Scan for the cell matching the given text and deliver its (x, y) coordinate at center. 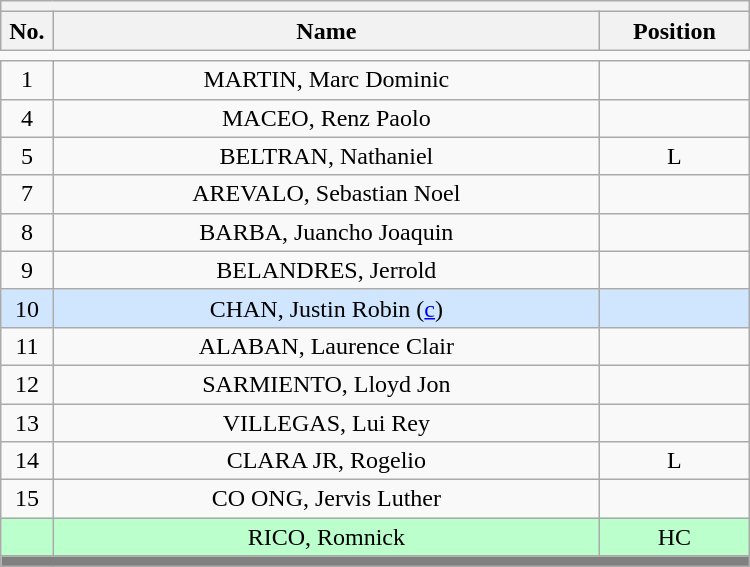
9 (27, 270)
Position (675, 31)
14 (27, 461)
HC (675, 537)
CHAN, Justin Robin (c) (326, 308)
11 (27, 346)
ALABAN, Laurence Clair (326, 346)
RICO, Romnick (326, 537)
13 (27, 423)
5 (27, 156)
VILLEGAS, Lui Rey (326, 423)
No. (27, 31)
MARTIN, Marc Dominic (326, 80)
BELTRAN, Nathaniel (326, 156)
7 (27, 194)
MACEO, Renz Paolo (326, 118)
1 (27, 80)
BELANDRES, Jerrold (326, 270)
12 (27, 384)
4 (27, 118)
15 (27, 499)
CO ONG, Jervis Luther (326, 499)
BARBA, Juancho Joaquin (326, 232)
AREVALO, Sebastian Noel (326, 194)
SARMIENTO, Lloyd Jon (326, 384)
8 (27, 232)
Name (326, 31)
CLARA JR, Rogelio (326, 461)
10 (27, 308)
